Locate the cell with the specified text and output its (X, Y) center coordinate. 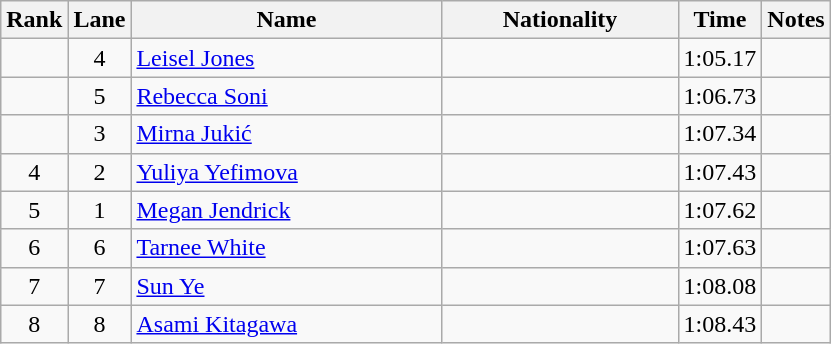
1:07.63 (720, 248)
1:07.62 (720, 210)
Sun Ye (286, 286)
1:07.43 (720, 172)
Asami Kitagawa (286, 324)
Lane (100, 20)
1:06.73 (720, 96)
Megan Jendrick (286, 210)
Leisel Jones (286, 58)
Time (720, 20)
Name (286, 20)
1:07.34 (720, 134)
Rebecca Soni (286, 96)
Nationality (560, 20)
Notes (796, 20)
1:05.17 (720, 58)
3 (100, 134)
1:08.43 (720, 324)
1:08.08 (720, 286)
Tarnee White (286, 248)
Yuliya Yefimova (286, 172)
Mirna Jukić (286, 134)
2 (100, 172)
1 (100, 210)
Rank (34, 20)
